Return (x, y) of the center of cell containing provided text 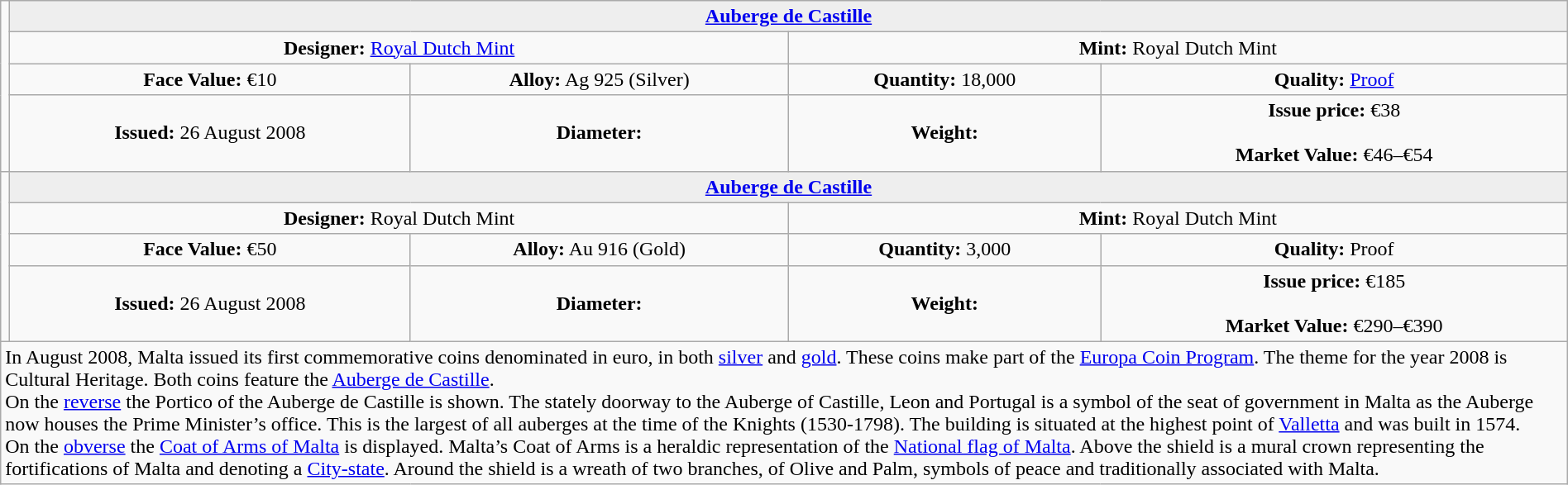
Alloy: Au 916 (Gold) (600, 250)
Quantity: 3,000 (944, 250)
Issue price: €185Market Value: €290–€390 (1334, 303)
Issue price: €38Market Value: €46–€54 (1334, 133)
Alloy: Ag 925 (Silver) (600, 79)
Quantity: 18,000 (944, 79)
Face Value: €50 (210, 250)
Face Value: €10 (210, 79)
